Return the [X, Y] coordinate for the center point of the cell that contains the specified text.  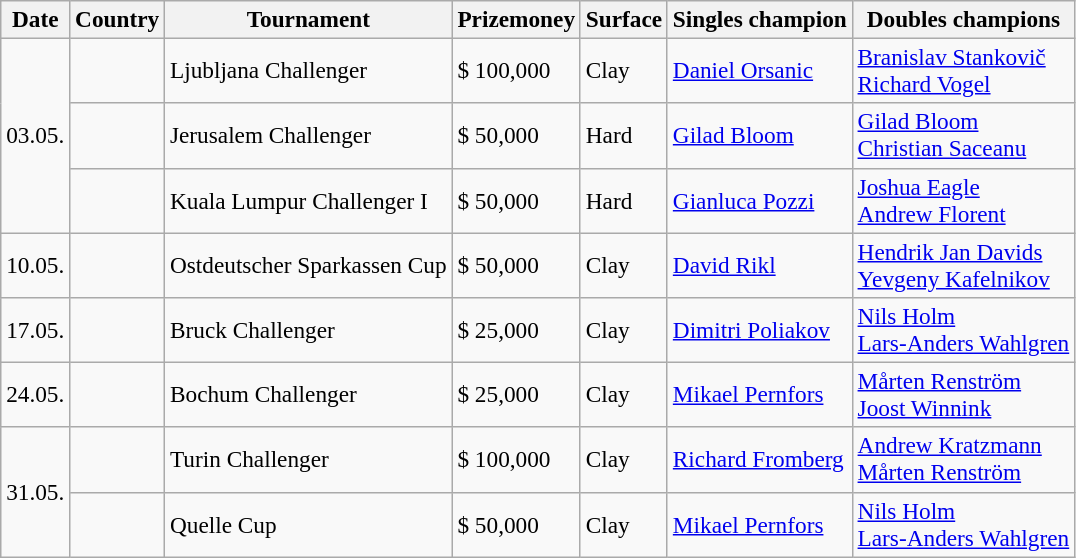
Joshua Eagle Andrew Florent [963, 200]
Gilad Bloom [760, 136]
Quelle Cup [308, 524]
Hendrik Jan Davids Yevgeny Kafelnikov [963, 264]
Daniel Orsanic [760, 70]
Country [118, 19]
Andrew Kratzmann Mårten Renström [963, 460]
03.05. [36, 135]
Doubles champions [963, 19]
Tournament [308, 19]
Singles champion [760, 19]
Prizemoney [516, 19]
24.05. [36, 394]
Ljubljana Challenger [308, 70]
Bochum Challenger [308, 394]
Branislav Stankovič Richard Vogel [963, 70]
Richard Fromberg [760, 460]
David Rikl [760, 264]
Date [36, 19]
Dimitri Poliakov [760, 330]
17.05. [36, 330]
Kuala Lumpur Challenger I [308, 200]
10.05. [36, 264]
31.05. [36, 492]
Ostdeutscher Sparkassen Cup [308, 264]
Turin Challenger [308, 460]
Gianluca Pozzi [760, 200]
Jerusalem Challenger [308, 136]
Mårten Renström Joost Winnink [963, 394]
Bruck Challenger [308, 330]
Surface [624, 19]
Gilad Bloom Christian Saceanu [963, 136]
